Scan for the cell matching the given text and deliver its (x, y) coordinate at center. 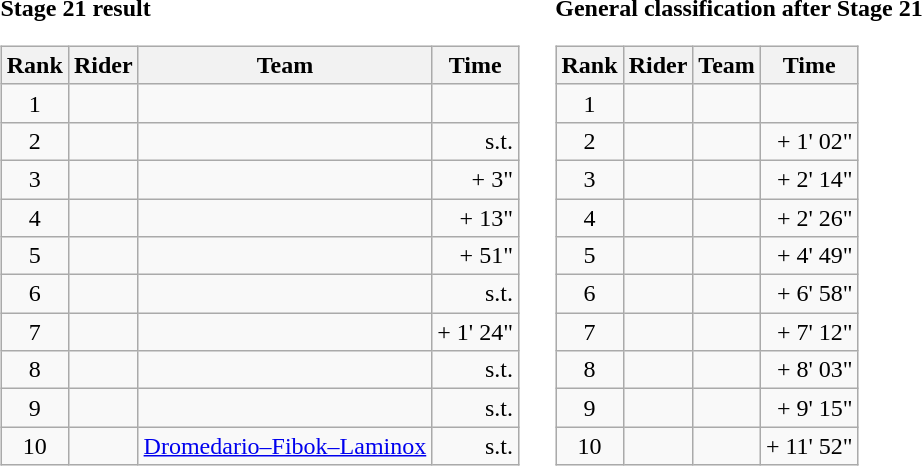
+ 11' 52" (809, 446)
+ 4' 49" (809, 256)
+ 8' 03" (809, 370)
+ 9' 15" (809, 408)
+ 2' 26" (809, 217)
+ 3" (476, 179)
+ 2' 14" (809, 179)
+ 6' 58" (809, 294)
+ 1' 24" (476, 332)
+ 7' 12" (809, 332)
+ 13" (476, 217)
+ 51" (476, 256)
+ 1' 02" (809, 141)
Dromedario–Fibok–Laminox (285, 446)
